From the cell containing the given text, extract its center point as (x, y) coordinate. 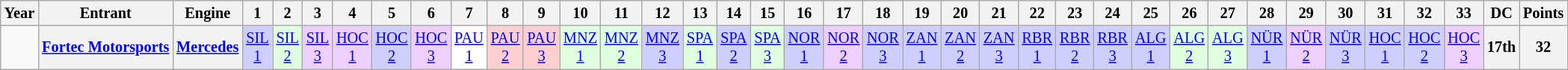
SIL1 (257, 47)
NÜR2 (1306, 47)
ZAN1 (922, 47)
1 (257, 13)
21 (999, 13)
22 (1037, 13)
11 (622, 13)
12 (662, 13)
24 (1112, 13)
SPA1 (700, 47)
26 (1189, 13)
6 (430, 13)
PAU3 (541, 47)
13 (700, 13)
15 (767, 13)
ZAN2 (960, 47)
NOR2 (843, 47)
RBR2 (1075, 47)
Points (1543, 13)
31 (1386, 13)
Entrant (105, 13)
MNZ2 (622, 47)
10 (580, 13)
4 (353, 13)
Engine (208, 13)
NOR1 (804, 47)
28 (1268, 13)
ZAN3 (999, 47)
PAU1 (469, 47)
27 (1228, 13)
ALG2 (1189, 47)
5 (392, 13)
MNZ1 (580, 47)
8 (505, 13)
DC (1501, 13)
29 (1306, 13)
RBR1 (1037, 47)
25 (1151, 13)
33 (1463, 13)
PAU2 (505, 47)
20 (960, 13)
NÜR3 (1345, 47)
14 (734, 13)
SPA3 (767, 47)
23 (1075, 13)
7 (469, 13)
ALG3 (1228, 47)
ALG1 (1151, 47)
MNZ3 (662, 47)
18 (883, 13)
19 (922, 13)
SPA2 (734, 47)
2 (288, 13)
NOR3 (883, 47)
NÜR1 (1268, 47)
17th (1501, 47)
16 (804, 13)
SIL2 (288, 47)
RBR3 (1112, 47)
17 (843, 13)
SIL3 (318, 47)
Mercedes (208, 47)
9 (541, 13)
Fortec Motorsports (105, 47)
3 (318, 13)
30 (1345, 13)
Year (19, 13)
